For the text-containing cell, return its midpoint in [x, y] coordinate format. 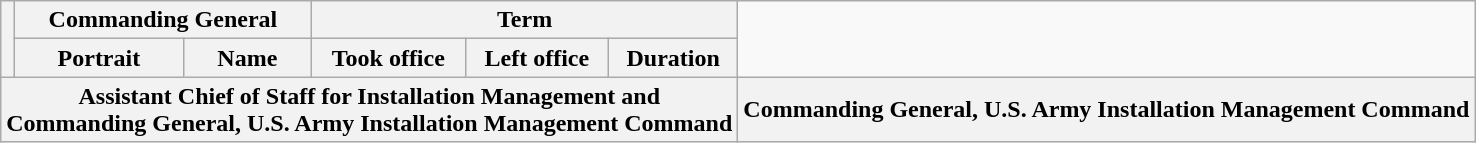
Term [524, 20]
Commanding General [162, 20]
Assistant Chief of Staff for Installation Management andCommanding General, U.S. Army Installation Management Command [370, 110]
Duration [672, 58]
Left office [536, 58]
Name [247, 58]
Took office [388, 58]
Commanding General, U.S. Army Installation Management Command [1106, 110]
Portrait [98, 58]
